Detect which cell encompasses the target text, then output its [x, y] center coordinate. 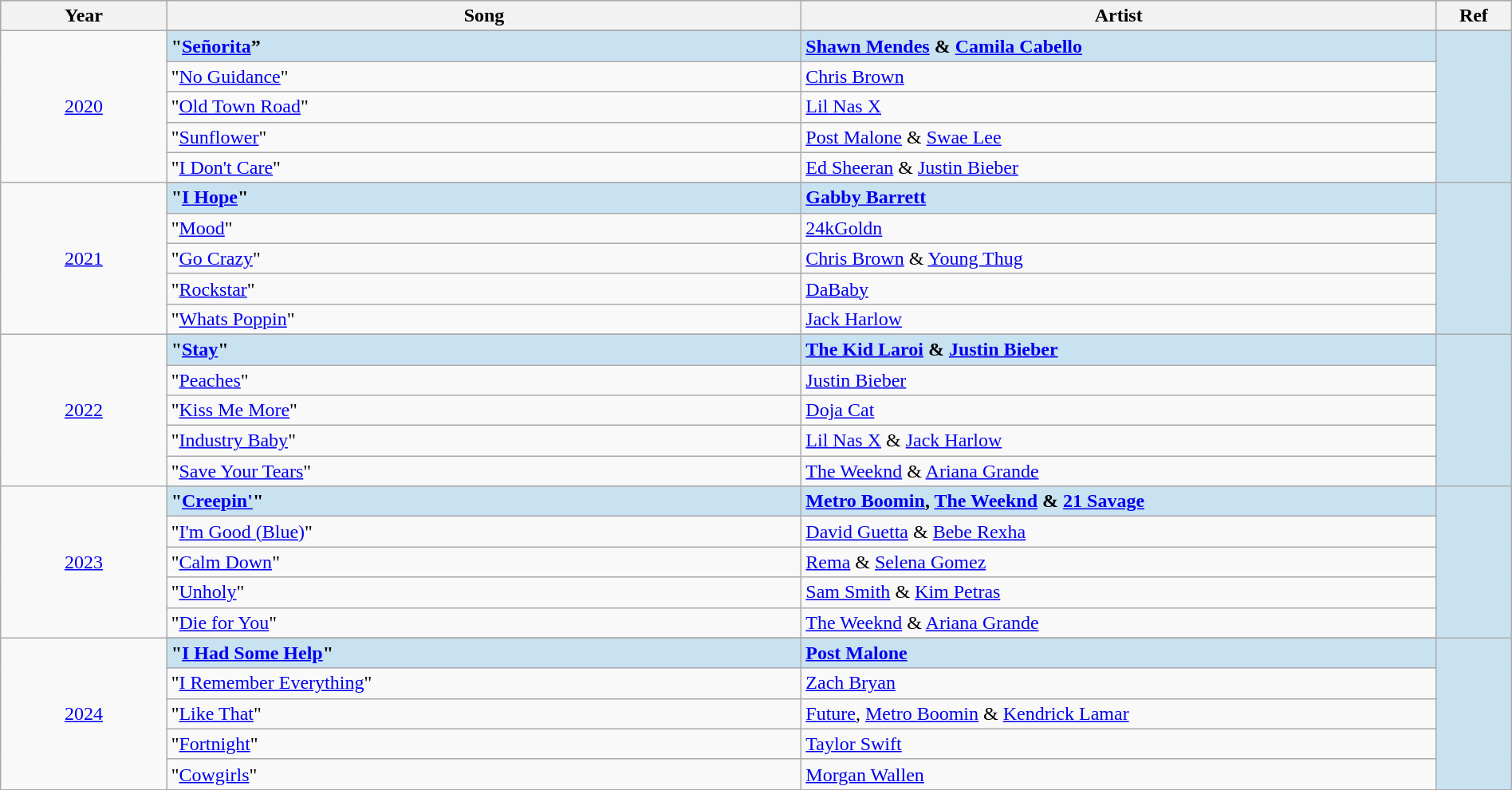
"Die for You" [484, 623]
"Industry Baby" [484, 441]
2024 [84, 713]
"I Hope" [484, 198]
2021 [84, 258]
Gabby Barrett [1119, 198]
Metro Boomin, The Weeknd & 21 Savage [1119, 501]
"Creepin'" [484, 501]
Post Malone & Swae Lee [1119, 137]
"Save Your Tears" [484, 471]
Song [484, 16]
"Mood" [484, 228]
"Unholy" [484, 592]
Ref [1474, 16]
Morgan Wallen [1119, 774]
"Cowgirls" [484, 774]
The Kid Laroi & Justin Bieber [1119, 349]
Shawn Mendes & Camila Cabello [1119, 46]
"Rockstar" [484, 289]
"Old Town Road" [484, 107]
Ed Sheeran & Justin Bieber [1119, 167]
Justin Bieber [1119, 380]
"I Had Some Help" [484, 653]
Chris Brown [1119, 77]
Artist [1119, 16]
"Peaches" [484, 380]
"Kiss Me More" [484, 411]
"Go Crazy" [484, 258]
"Whats Poppin" [484, 319]
Year [84, 16]
"No Guidance" [484, 77]
"Stay" [484, 349]
2020 [84, 107]
"I Don't Care" [484, 167]
David Guetta & Bebe Rexha [1119, 532]
"Fortnight" [484, 744]
Lil Nas X [1119, 107]
24kGoldn [1119, 228]
2022 [84, 410]
"Sunflower" [484, 137]
2023 [84, 562]
Taylor Swift [1119, 744]
Future, Metro Boomin & Kendrick Lamar [1119, 713]
"I Remember Everything" [484, 683]
"I'm Good (Blue)" [484, 532]
Zach Bryan [1119, 683]
Chris Brown & Young Thug [1119, 258]
"Like That" [484, 713]
"Señorita” [484, 46]
Jack Harlow [1119, 319]
DaBaby [1119, 289]
Sam Smith & Kim Petras [1119, 592]
Doja Cat [1119, 411]
Lil Nas X & Jack Harlow [1119, 441]
Rema & Selena Gomez [1119, 562]
Post Malone [1119, 653]
"Calm Down" [484, 562]
